Find where the given text appears and provide that cell's center as [X, Y] coordinate. 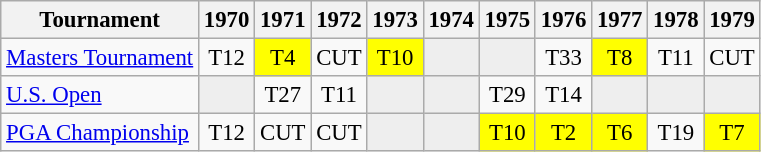
T8 [620, 58]
U.S. Open [100, 95]
1971 [283, 20]
Tournament [100, 20]
1977 [620, 20]
1972 [339, 20]
T27 [283, 95]
T7 [732, 133]
T19 [676, 133]
T2 [563, 133]
T33 [563, 58]
T4 [283, 58]
1978 [676, 20]
1970 [227, 20]
T29 [507, 95]
1976 [563, 20]
PGA Championship [100, 133]
1974 [451, 20]
T14 [563, 95]
1975 [507, 20]
1973 [395, 20]
1979 [732, 20]
T6 [620, 133]
Masters Tournament [100, 58]
